Return (x, y) of the center of cell containing provided text 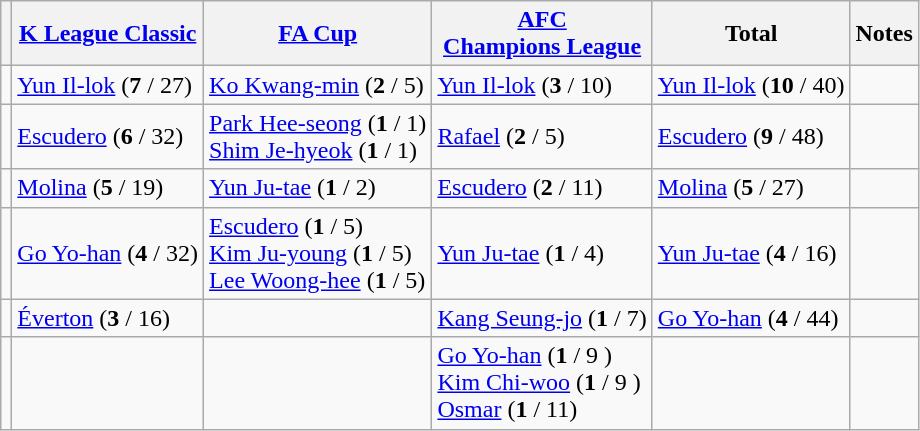
Escudero (9 / 48) (751, 136)
Escudero (2 / 11) (542, 188)
Yun Ju-tae (1 / 2) (318, 188)
Go Yo-han (4 / 44) (751, 318)
K League Classic (108, 34)
Escudero (6 / 32) (108, 136)
Yun Il-lok (3 / 10) (542, 85)
Kang Seung-jo (1 / 7) (542, 318)
Rafael (2 / 5) (542, 136)
Éverton (3 / 16) (108, 318)
Ko Kwang-min (2 / 5) (318, 85)
Yun Il-lok (7 / 27) (108, 85)
AFCChampions League (542, 34)
Park Hee-seong (1 / 1) Shim Je-hyeok (1 / 1) (318, 136)
Go Yo-han (4 / 32) (108, 253)
Yun Ju-tae (1 / 4) (542, 253)
Yun Ju-tae (4 / 16) (751, 253)
Notes (884, 34)
FA Cup (318, 34)
Go Yo-han (1 / 9 ) Kim Chi-woo (1 / 9 ) Osmar (1 / 11) (542, 383)
Escudero (1 / 5) Kim Ju-young (1 / 5) Lee Woong-hee (1 / 5) (318, 253)
Total (751, 34)
Molina (5 / 19) (108, 188)
Yun Il-lok (10 / 40) (751, 85)
Molina (5 / 27) (751, 188)
